For the text-containing cell, return its midpoint in [X, Y] coordinate format. 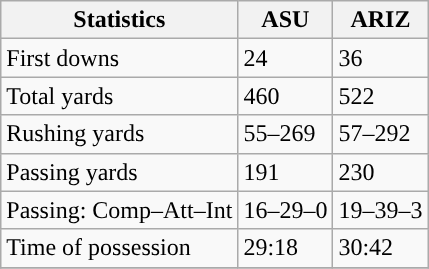
55–269 [286, 134]
Rushing yards [120, 134]
Passing: Comp–Att–Int [120, 210]
First downs [120, 58]
ARIZ [380, 20]
24 [286, 58]
19–39–3 [380, 210]
Statistics [120, 20]
29:18 [286, 248]
522 [380, 96]
Passing yards [120, 172]
191 [286, 172]
Time of possession [120, 248]
57–292 [380, 134]
Total yards [120, 96]
ASU [286, 20]
16–29–0 [286, 210]
230 [380, 172]
460 [286, 96]
36 [380, 58]
30:42 [380, 248]
